Pinpoint the cell where the given text exists, returning its [x, y] midpoint coordinate. 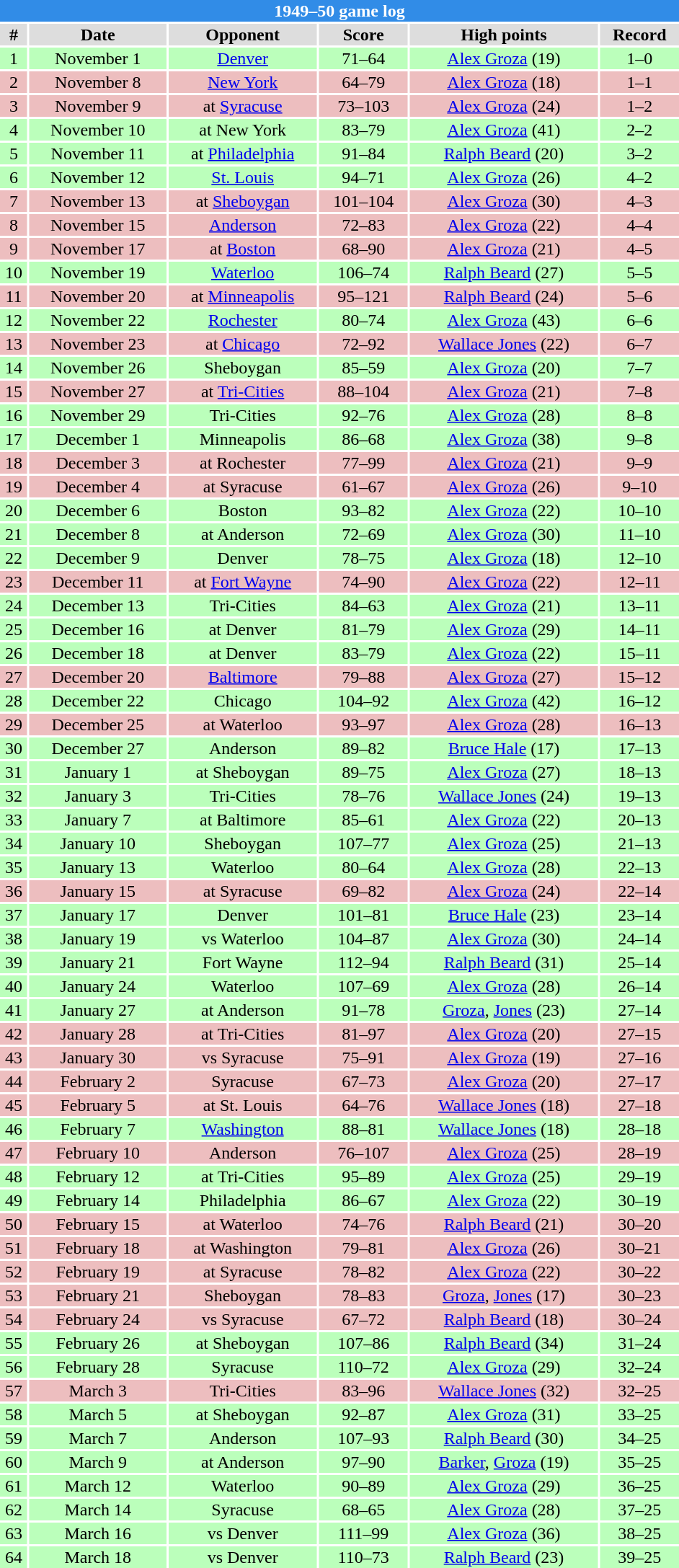
Alex Groza (41) [505, 130]
14–11 [639, 629]
101–104 [363, 201]
November 23 [98, 344]
78–75 [363, 558]
34 [14, 843]
Alex Groza (31) [505, 1414]
Ralph Beard (27) [505, 273]
1–2 [639, 106]
69–82 [363, 891]
February 24 [98, 1319]
54 [14, 1319]
22 [14, 558]
at Boston [242, 249]
February 19 [98, 1272]
81–97 [363, 1034]
November 22 [98, 320]
November 15 [98, 225]
4–4 [639, 225]
at New York [242, 130]
December 16 [98, 629]
20 [14, 510]
December 27 [98, 748]
80–74 [363, 320]
February 21 [98, 1295]
46 [14, 1129]
72–69 [363, 534]
at Philadelphia [242, 154]
Ralph Beard (23) [505, 1557]
61 [14, 1486]
78–82 [363, 1272]
78–76 [363, 796]
71–64 [363, 58]
December 11 [98, 582]
6–6 [639, 320]
22–13 [639, 867]
Alex Groza (42) [505, 701]
March 7 [98, 1438]
January 7 [98, 820]
29–19 [639, 1177]
13–11 [639, 606]
January 30 [98, 1058]
79–88 [363, 677]
40 [14, 986]
37–25 [639, 1510]
47 [14, 1153]
Bruce Hale (23) [505, 915]
30–22 [639, 1272]
27 [14, 677]
74–76 [363, 1224]
39–25 [639, 1557]
68–65 [363, 1510]
at Rochester [242, 463]
53 [14, 1295]
74–90 [363, 582]
107–69 [363, 986]
December 6 [98, 510]
March 18 [98, 1557]
30–23 [639, 1295]
at Minneapolis [242, 296]
January 21 [98, 962]
6 [14, 177]
November 27 [98, 391]
62 [14, 1510]
Ralph Beard (31) [505, 962]
67–72 [363, 1319]
December 1 [98, 439]
6–7 [639, 344]
15–12 [639, 677]
30–24 [639, 1319]
5–5 [639, 273]
35–25 [639, 1462]
February 10 [98, 1153]
32–24 [639, 1367]
107–77 [363, 843]
11 [14, 296]
84–63 [363, 606]
86–68 [363, 439]
72–92 [363, 344]
44 [14, 1081]
March 16 [98, 1533]
January 3 [98, 796]
52 [14, 1272]
61–67 [363, 487]
33–25 [639, 1414]
March 14 [98, 1510]
November 8 [98, 82]
2–2 [639, 130]
23–14 [639, 915]
68–90 [363, 249]
101–81 [363, 915]
33 [14, 820]
22–14 [639, 891]
67–73 [363, 1081]
November 29 [98, 415]
23 [14, 582]
45 [14, 1105]
36–25 [639, 1486]
78–83 [363, 1295]
February 5 [98, 1105]
13 [14, 344]
57 [14, 1391]
85–61 [363, 820]
Alex Groza (38) [505, 439]
107–93 [363, 1438]
86–67 [363, 1200]
February 26 [98, 1343]
64 [14, 1557]
12–11 [639, 582]
41 [14, 1010]
Philadelphia [242, 1200]
February 7 [98, 1129]
Alex Groza (36) [505, 1533]
88–104 [363, 391]
November 9 [98, 106]
42 [14, 1034]
27–16 [639, 1058]
January 28 [98, 1034]
28 [14, 701]
32–25 [639, 1391]
December 18 [98, 653]
95–89 [363, 1177]
56 [14, 1367]
21–13 [639, 843]
97–90 [363, 1462]
31 [14, 772]
Barker, Groza (19) [505, 1462]
80–64 [363, 867]
7–7 [639, 368]
29 [14, 725]
March 5 [98, 1414]
1949–50 game log [339, 11]
92–76 [363, 415]
1–0 [639, 58]
50 [14, 1224]
January 1 [98, 772]
58 [14, 1414]
Ralph Beard (21) [505, 1224]
19–13 [639, 796]
85–59 [363, 368]
December 22 [98, 701]
73–103 [363, 106]
8–8 [639, 415]
30–19 [639, 1200]
December 3 [98, 463]
at Chicago [242, 344]
Score [363, 35]
89–75 [363, 772]
16–13 [639, 725]
vs Waterloo [242, 939]
36 [14, 891]
4–3 [639, 201]
3–2 [639, 154]
December 9 [98, 558]
Wallace Jones (22) [505, 344]
27–18 [639, 1105]
# [14, 35]
Record [639, 35]
64–79 [363, 82]
Washington [242, 1129]
112–94 [363, 962]
25 [14, 629]
3 [14, 106]
81–79 [363, 629]
4–5 [639, 249]
at Baltimore [242, 820]
November 17 [98, 249]
104–87 [363, 939]
37 [14, 915]
27–17 [639, 1081]
60 [14, 1462]
93–82 [363, 510]
December 20 [98, 677]
Ralph Beard (30) [505, 1438]
9–8 [639, 439]
November 11 [98, 154]
Groza, Jones (23) [505, 1010]
92–87 [363, 1414]
39 [14, 962]
November 1 [98, 58]
Fort Wayne [242, 962]
November 20 [98, 296]
Ralph Beard (18) [505, 1319]
110–72 [363, 1367]
December 13 [98, 606]
4 [14, 130]
51 [14, 1248]
9–10 [639, 487]
17 [14, 439]
10 [14, 273]
Ralph Beard (24) [505, 296]
Boston [242, 510]
63 [14, 1533]
93–97 [363, 725]
December 25 [98, 725]
Date [98, 35]
11–10 [639, 534]
24 [14, 606]
Ralph Beard (20) [505, 154]
February 12 [98, 1177]
111–99 [363, 1533]
December 8 [98, 534]
76–107 [363, 1153]
107–86 [363, 1343]
18 [14, 463]
31–24 [639, 1343]
104–92 [363, 701]
1–1 [639, 82]
10–10 [639, 510]
at Fort Wayne [242, 582]
94–71 [363, 177]
Rochester [242, 320]
12 [14, 320]
95–121 [363, 296]
January 27 [98, 1010]
21 [14, 534]
Wallace Jones (24) [505, 796]
27–15 [639, 1034]
2 [14, 82]
November 26 [98, 368]
8 [14, 225]
20–13 [639, 820]
106–74 [363, 273]
30–21 [639, 1248]
1 [14, 58]
February 28 [98, 1367]
16 [14, 415]
January 10 [98, 843]
January 17 [98, 915]
January 24 [98, 986]
7 [14, 201]
32 [14, 796]
90–89 [363, 1486]
March 9 [98, 1462]
72–83 [363, 225]
Baltimore [242, 677]
5–6 [639, 296]
January 15 [98, 891]
15–11 [639, 653]
26 [14, 653]
110–73 [363, 1557]
Chicago [242, 701]
48 [14, 1177]
January 13 [98, 867]
25–14 [639, 962]
November 19 [98, 273]
New York [242, 82]
83–96 [363, 1391]
March 3 [98, 1391]
43 [14, 1058]
27–14 [639, 1010]
79–81 [363, 1248]
38 [14, 939]
30 [14, 748]
24–14 [639, 939]
January 19 [98, 939]
16–12 [639, 701]
59 [14, 1438]
February 14 [98, 1200]
28–19 [639, 1153]
30–20 [639, 1224]
at Washington [242, 1248]
88–81 [363, 1129]
5 [14, 154]
Minneapolis [242, 439]
Alex Groza (43) [505, 320]
34–25 [639, 1438]
12–10 [639, 558]
19 [14, 487]
December 4 [98, 487]
March 12 [98, 1486]
November 10 [98, 130]
49 [14, 1200]
17–13 [639, 748]
26–14 [639, 986]
77–99 [363, 463]
4–2 [639, 177]
14 [14, 368]
Bruce Hale (17) [505, 748]
at St. Louis [242, 1105]
February 18 [98, 1248]
35 [14, 867]
38–25 [639, 1533]
91–78 [363, 1010]
High points [505, 35]
28–18 [639, 1129]
15 [14, 391]
Opponent [242, 35]
Wallace Jones (32) [505, 1391]
February 2 [98, 1081]
St. Louis [242, 177]
64–76 [363, 1105]
Groza, Jones (17) [505, 1295]
75–91 [363, 1058]
7–8 [639, 391]
9–9 [639, 463]
89–82 [363, 748]
9 [14, 249]
February 15 [98, 1224]
Ralph Beard (34) [505, 1343]
18–13 [639, 772]
November 12 [98, 177]
55 [14, 1343]
November 13 [98, 201]
91–84 [363, 154]
